Scan for the cell matching the given text and deliver its (x, y) coordinate at center. 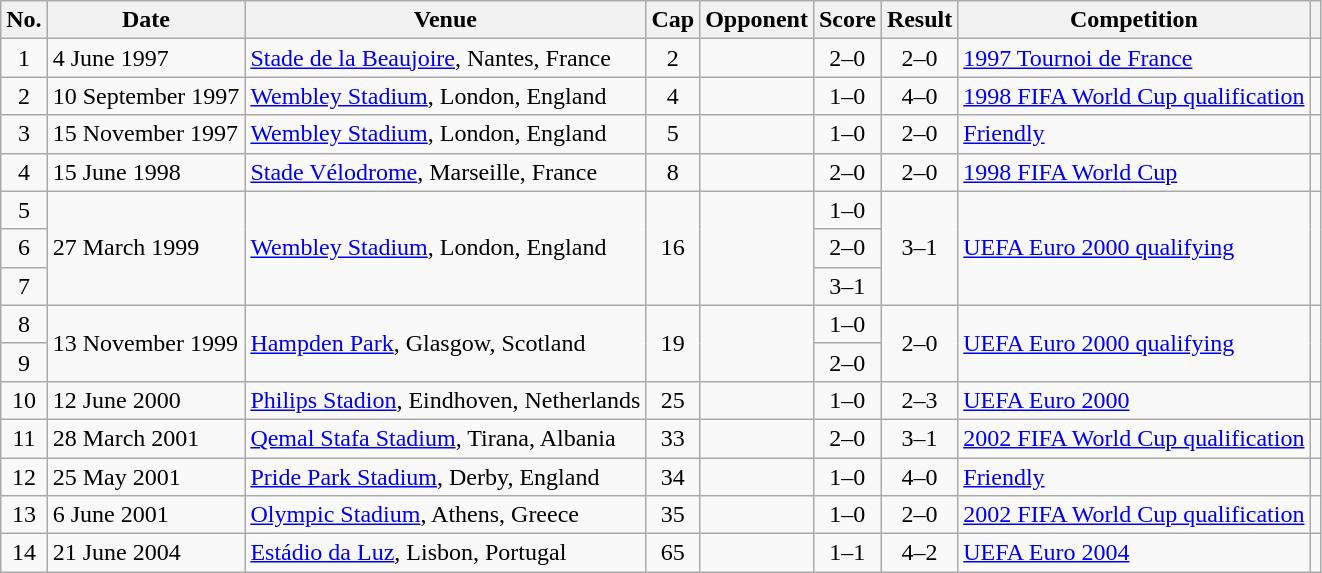
12 June 2000 (146, 400)
1998 FIFA World Cup qualification (1134, 96)
11 (24, 438)
Venue (446, 20)
15 June 1998 (146, 172)
21 June 2004 (146, 553)
Competition (1134, 20)
1–1 (847, 553)
28 March 2001 (146, 438)
Olympic Stadium, Athens, Greece (446, 515)
Pride Park Stadium, Derby, England (446, 477)
10 (24, 400)
12 (24, 477)
33 (673, 438)
16 (673, 248)
1998 FIFA World Cup (1134, 172)
UEFA Euro 2004 (1134, 553)
7 (24, 286)
35 (673, 515)
Stade de la Beaujoire, Nantes, France (446, 58)
Opponent (757, 20)
1 (24, 58)
2–3 (919, 400)
14 (24, 553)
25 (673, 400)
13 November 1999 (146, 343)
15 November 1997 (146, 134)
Date (146, 20)
No. (24, 20)
1997 Tournoi de France (1134, 58)
34 (673, 477)
Result (919, 20)
4–2 (919, 553)
19 (673, 343)
Hampden Park, Glasgow, Scotland (446, 343)
3 (24, 134)
13 (24, 515)
Stade Vélodrome, Marseille, France (446, 172)
25 May 2001 (146, 477)
4 June 1997 (146, 58)
UEFA Euro 2000 (1134, 400)
27 March 1999 (146, 248)
Philips Stadion, Eindhoven, Netherlands (446, 400)
6 (24, 248)
Cap (673, 20)
6 June 2001 (146, 515)
Qemal Stafa Stadium, Tirana, Albania (446, 438)
10 September 1997 (146, 96)
Estádio da Luz, Lisbon, Portugal (446, 553)
9 (24, 362)
65 (673, 553)
Score (847, 20)
